Return [X, Y] of the center of cell containing provided text 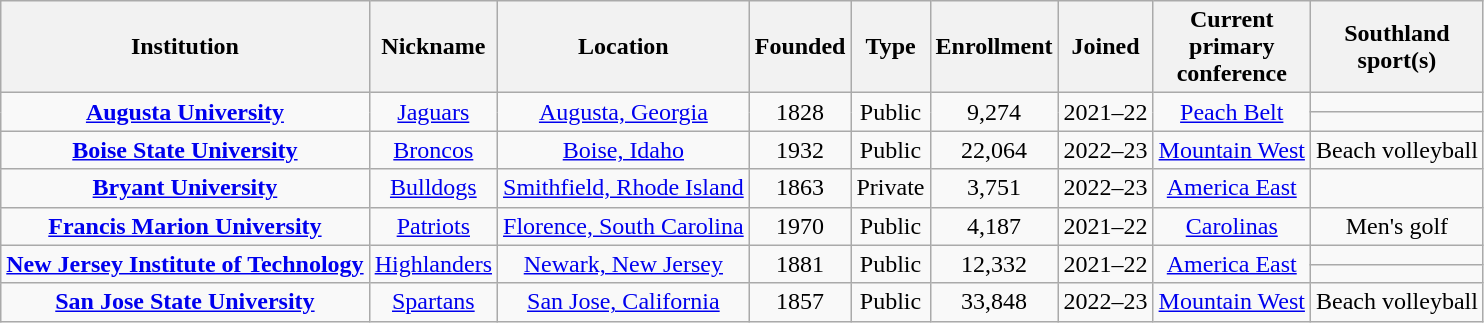
Founded [800, 47]
Boise, Idaho [624, 150]
Location [624, 47]
New Jersey Institute of Technology [185, 264]
4,187 [994, 226]
Broncos [433, 150]
Carolinas [1232, 226]
Highlanders [433, 264]
9,274 [994, 112]
Bulldogs [433, 188]
Peach Belt [1232, 112]
San Jose, California [624, 302]
Men's golf [1396, 226]
Private [890, 188]
Newark, New Jersey [624, 264]
Florence, South Carolina [624, 226]
Jaguars [433, 112]
San Jose State University [185, 302]
Patriots [433, 226]
Currentprimaryconference [1232, 47]
Boise State University [185, 150]
Joined [1106, 47]
Augusta University [185, 112]
1970 [800, 226]
Spartans [433, 302]
1863 [800, 188]
Bryant University [185, 188]
1857 [800, 302]
Enrollment [994, 47]
1828 [800, 112]
Smithfield, Rhode Island [624, 188]
Francis Marion University [185, 226]
22,064 [994, 150]
Southlandsport(s) [1396, 47]
Type [890, 47]
12,332 [994, 264]
Augusta, Georgia [624, 112]
33,848 [994, 302]
3,751 [994, 188]
1881 [800, 264]
1932 [800, 150]
Institution [185, 47]
Nickname [433, 47]
